Extract the [X, Y] coordinate from the center of the cell holding the provided text.  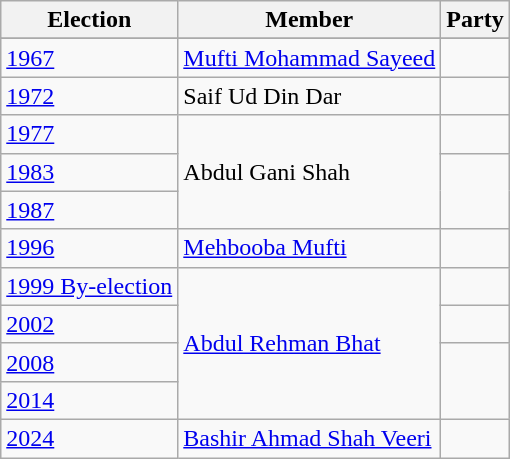
1977 [90, 134]
Mufti Mohammad Sayeed [310, 58]
2014 [90, 400]
1987 [90, 210]
Abdul Gani Shah [310, 172]
2002 [90, 324]
1972 [90, 96]
1983 [90, 172]
2024 [90, 438]
1999 By-election [90, 286]
Party [475, 20]
Election [90, 20]
Bashir Ahmad Shah Veeri [310, 438]
Abdul Rehman Bhat [310, 343]
2008 [90, 362]
Member [310, 20]
1967 [90, 58]
Saif Ud Din Dar [310, 96]
Mehbooba Mufti [310, 248]
1996 [90, 248]
